Return the [x, y] coordinate for the center point of the cell that contains the specified text.  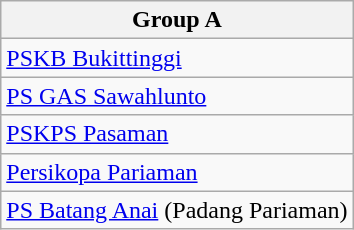
Persikopa Pariaman [177, 172]
PS Batang Anai (Padang Pariaman) [177, 210]
PSKB Bukittinggi [177, 58]
PS GAS Sawahlunto [177, 96]
Group A [177, 20]
PSKPS Pasaman [177, 134]
